Capture the cell that displays the provided text and extract its (X, Y) central coordinate. 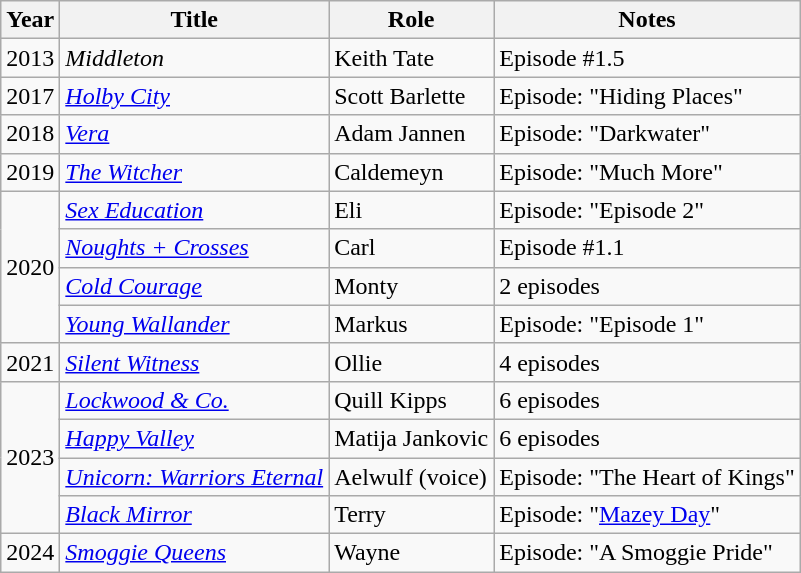
Noughts + Crosses (194, 248)
Carl (412, 248)
Ollie (412, 362)
Sex Education (194, 210)
4 episodes (648, 362)
Episode: "Much More" (648, 172)
Happy Valley (194, 438)
Aelwulf (voice) (412, 477)
2013 (30, 58)
Keith Tate (412, 58)
Quill Kipps (412, 400)
Episode: "Episode 2" (648, 210)
The Witcher (194, 172)
2018 (30, 134)
Silent Witness (194, 362)
Unicorn: Warriors Eternal (194, 477)
Scott Barlette (412, 96)
Year (30, 20)
Holby City (194, 96)
Episode #1.1 (648, 248)
Wayne (412, 553)
Smoggie Queens (194, 553)
Adam Jannen (412, 134)
Role (412, 20)
Monty (412, 286)
Caldemeyn (412, 172)
Notes (648, 20)
Episode: "A Smoggie Pride" (648, 553)
Episode: "Mazey Day" (648, 515)
Episode: "Darkwater" (648, 134)
Episode #1.5 (648, 58)
2021 (30, 362)
2023 (30, 457)
Episode: "The Heart of Kings" (648, 477)
Vera (194, 134)
Matija Jankovic (412, 438)
Lockwood & Co. (194, 400)
Cold Courage (194, 286)
2019 (30, 172)
2 episodes (648, 286)
Title (194, 20)
Terry (412, 515)
2020 (30, 267)
Middleton (194, 58)
Eli (412, 210)
Episode: "Hiding Places" (648, 96)
2024 (30, 553)
Episode: "Episode 1" (648, 324)
Black Mirror (194, 515)
Markus (412, 324)
2017 (30, 96)
Young Wallander (194, 324)
